Scan for the cell matching the given text and deliver its [X, Y] coordinate at center. 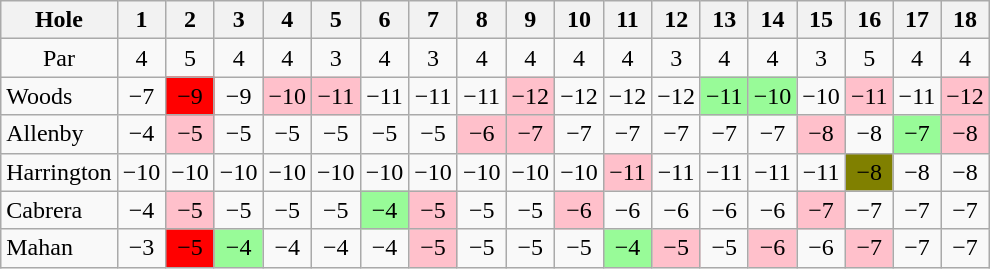
Par [59, 58]
8 [482, 20]
2 [190, 20]
Woods [59, 96]
7 [434, 20]
12 [676, 20]
Hole [59, 20]
−3 [142, 248]
Harrington [59, 172]
14 [772, 20]
15 [822, 20]
10 [580, 20]
Mahan [59, 248]
9 [530, 20]
16 [869, 20]
13 [724, 20]
6 [384, 20]
1 [142, 20]
Cabrera [59, 210]
18 [966, 20]
Allenby [59, 134]
17 [917, 20]
11 [628, 20]
